For the text-containing cell, return its midpoint in (x, y) coordinate format. 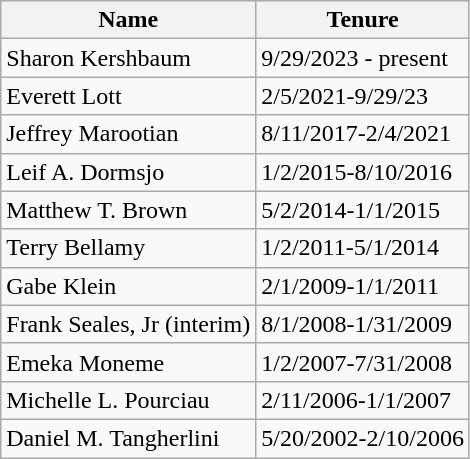
Tenure (363, 20)
2/11/2006-1/1/2007 (363, 400)
Leif A. Dormsjo (128, 172)
Everett Lott (128, 96)
8/11/2017-2/4/2021 (363, 134)
5/2/2014-1/1/2015 (363, 210)
Matthew T. Brown (128, 210)
2/1/2009-1/1/2011 (363, 286)
Emeka Moneme (128, 362)
Michelle L. Pourciau (128, 400)
Terry Bellamy (128, 248)
Jeffrey Marootian (128, 134)
Frank Seales, Jr (interim) (128, 324)
Gabe Klein (128, 286)
8/1/2008-1/31/2009 (363, 324)
Sharon Kershbaum (128, 58)
Name (128, 20)
9/29/2023 - present (363, 58)
1/2/2015-8/10/2016 (363, 172)
5/20/2002-2/10/2006 (363, 438)
2/5/2021-9/29/23 (363, 96)
1/2/2007-7/31/2008 (363, 362)
1/2/2011-5/1/2014 (363, 248)
Daniel M. Tangherlini (128, 438)
